Extract the [X, Y] coordinate from the center of the cell holding the provided text.  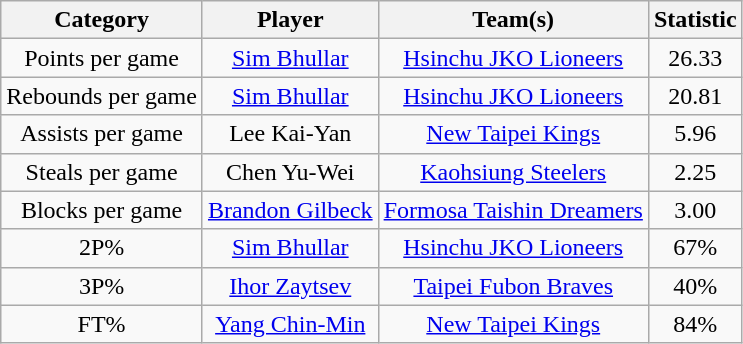
5.96 [695, 134]
Steals per game [102, 172]
Statistic [695, 20]
Taipei Fubon Braves [513, 286]
Player [290, 20]
Chen Yu-Wei [290, 172]
2P% [102, 248]
FT% [102, 324]
Lee Kai-Yan [290, 134]
3P% [102, 286]
Category [102, 20]
Assists per game [102, 134]
20.81 [695, 96]
Yang Chin-Min [290, 324]
Points per game [102, 58]
Kaohsiung Steelers [513, 172]
2.25 [695, 172]
26.33 [695, 58]
67% [695, 248]
Ihor Zaytsev [290, 286]
Rebounds per game [102, 96]
84% [695, 324]
Blocks per game [102, 210]
Brandon Gilbeck [290, 210]
40% [695, 286]
3.00 [695, 210]
Team(s) [513, 20]
Formosa Taishin Dreamers [513, 210]
